Extract the [x, y] coordinate from the center of the cell holding the provided text.  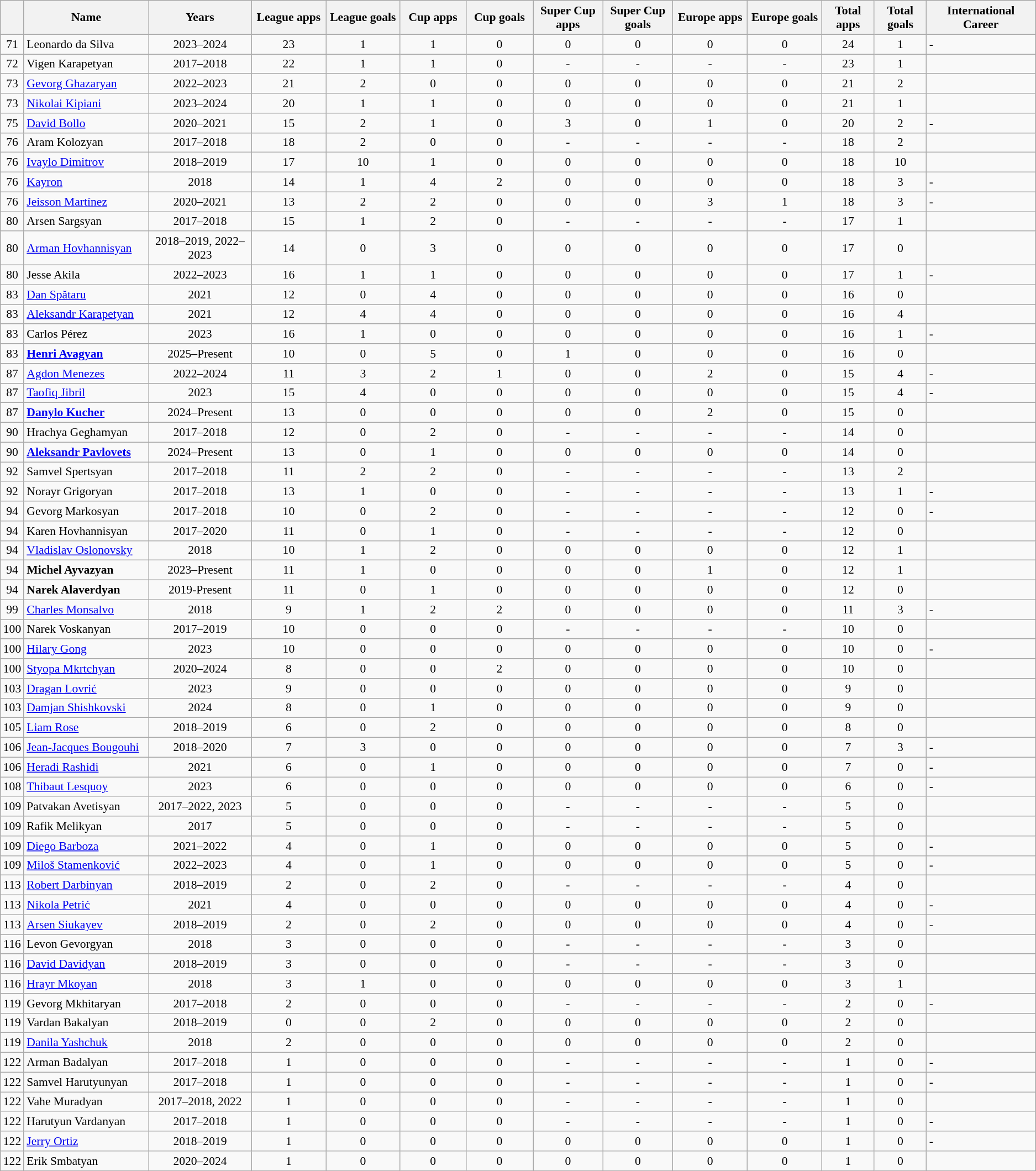
2017 [200, 826]
Jean-Jacques Bougouhi [86, 748]
Jerry Ortiz [86, 1141]
Jesse Akila [86, 275]
David Bollo [86, 123]
Samvel Spertsyan [86, 472]
99 [12, 610]
2024 [200, 708]
2018–2020 [200, 748]
Cup apps [433, 18]
Samvel Harutyunyan [86, 1082]
Styopa Mkrtchyan [86, 669]
Name [86, 18]
Henri Avagyan [86, 354]
Carlos Pérez [86, 334]
Miloš Stamenković [86, 865]
Total apps [849, 18]
Norayr Grigoryan [86, 492]
Damjan Shishkovski [86, 708]
Cup goals [499, 18]
Europe apps [711, 18]
International Career [981, 18]
Charles Monsalvo [86, 610]
Jeisson Martínez [86, 202]
Nikolai Kipiani [86, 103]
Total goals [901, 18]
League apps [288, 18]
Gevorg Markosyan [86, 511]
Ivaylo Dimitrov [86, 162]
Arsen Siukayev [86, 925]
Super Cup apps [568, 18]
Vigen Karapetyan [86, 64]
Rafik Melikyan [86, 826]
Arsen Sargsyan [86, 222]
Erik Smbatyan [86, 1161]
Liam Rose [86, 728]
Dan Spătaru [86, 295]
2017–2019 [200, 629]
2017–2020 [200, 531]
Vahe Muradyan [86, 1102]
Heradi Rashidi [86, 767]
Aleksandr Pavlovets [86, 452]
Danylo Kucher [86, 413]
2023–Present [200, 570]
22 [288, 64]
Hilary Gong [86, 649]
2025–Present [200, 354]
Kayron [86, 182]
Diego Barboza [86, 846]
Narek Voskanyan [86, 629]
Aram Kolozyan [86, 143]
2022–2024 [200, 374]
2018–2019, 2022–2023 [200, 249]
24 [849, 44]
Dragan Lovrić [86, 689]
Leonardo da Silva [86, 44]
Agdon Menezes [86, 374]
Karen Hovhannisyan [86, 531]
2019-Present [200, 590]
Harutyun Vardanyan [86, 1122]
2021–2022 [200, 846]
Robert Darbinyan [86, 885]
Years [200, 18]
72 [12, 64]
Michel Ayvazyan [86, 570]
Super Cup goals [638, 18]
Arman Hovhannisyan [86, 249]
Thibaut Lesquoy [86, 787]
Vladislav Oslonovsky [86, 550]
Europe goals [785, 18]
Aleksandr Karapetyan [86, 314]
Hrachya Geghamyan [86, 433]
Vardan Bakalyan [86, 1023]
75 [12, 123]
Gevorg Ghazaryan [86, 84]
Patvakan Avetisyan [86, 807]
Levon Gevorgyan [86, 944]
71 [12, 44]
108 [12, 787]
David Davidyan [86, 964]
Arman Badalyan [86, 1063]
Hrayr Mkoyan [86, 984]
Gevorg Mkhitaryan [86, 1004]
Narek Alaverdyan [86, 590]
Danila Yashchuk [86, 1043]
League goals [363, 18]
105 [12, 728]
2017–2022, 2023 [200, 807]
2017–2018, 2022 [200, 1102]
Taofiq Jibril [86, 393]
Nikola Petrić [86, 905]
